Search for the cell housing the specified text and yield its [X, Y] center coordinate. 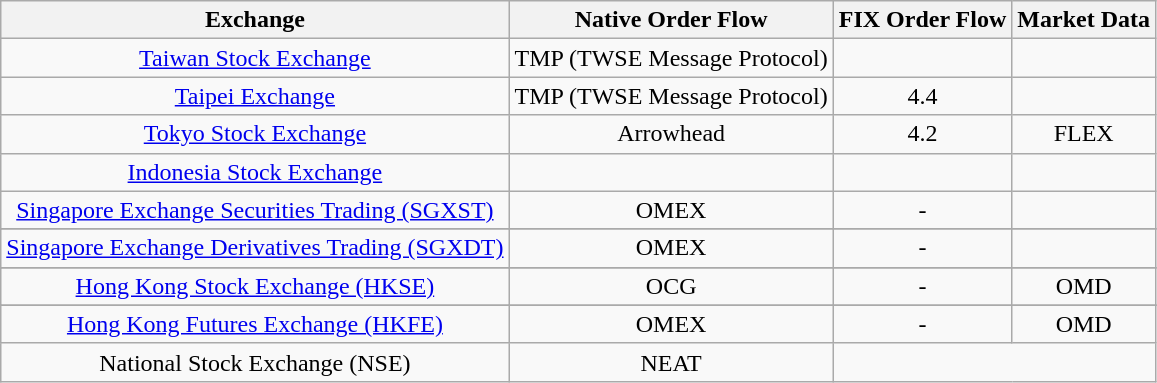
Singapore Exchange Derivatives Trading (SGXDT) [255, 248]
FLEX [1084, 134]
Tokyo Stock Exchange [255, 134]
Arrowhead [671, 134]
4.4 [922, 96]
Native Order Flow [671, 20]
OCG [671, 286]
Taipei Exchange [255, 96]
Hong Kong Futures Exchange (HKFE) [255, 324]
Market Data [1084, 20]
Indonesia Stock Exchange [255, 172]
Singapore Exchange Securities Trading (SGXST) [255, 210]
NEAT [671, 362]
Hong Kong Stock Exchange (HKSE) [255, 286]
Taiwan Stock Exchange [255, 58]
4.2 [922, 134]
National Stock Exchange (NSE) [255, 362]
Exchange [255, 20]
FIX Order Flow [922, 20]
